Return (x, y) of the center of cell containing provided text 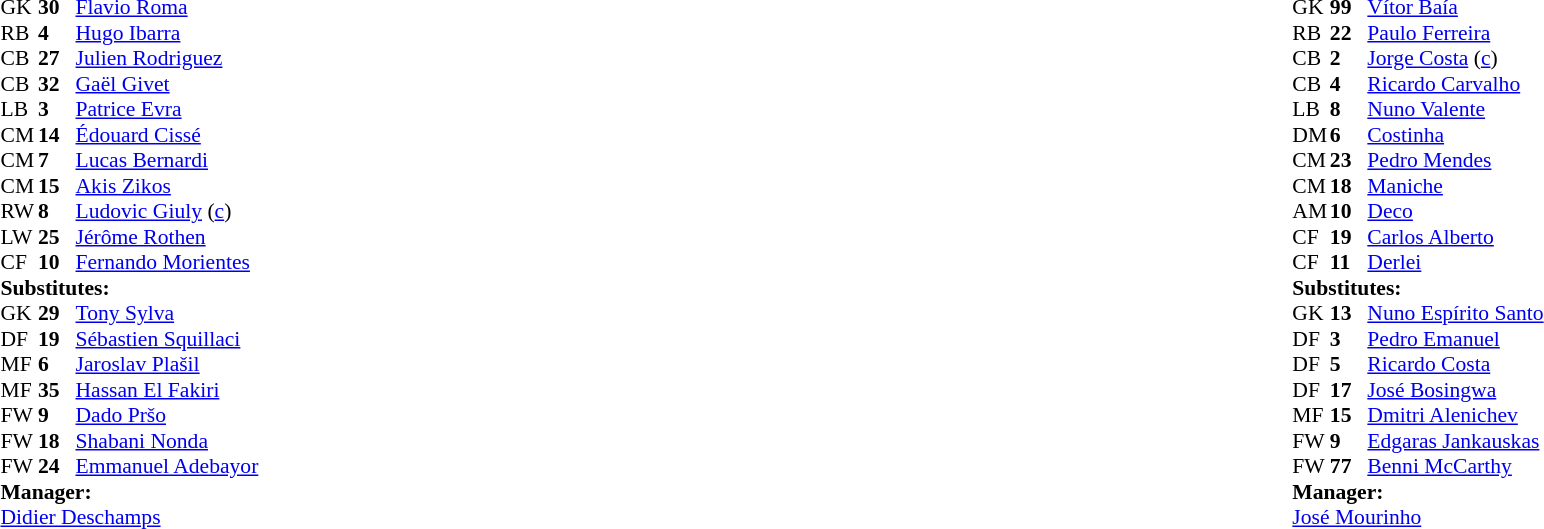
23 (1349, 161)
Lucas Bernardi (168, 161)
Akis Zikos (168, 186)
Gaël Givet (168, 84)
24 (57, 467)
2 (1349, 59)
11 (1349, 263)
Sébastien Squillaci (168, 339)
Carlos Alberto (1455, 237)
Hassan El Fakiri (168, 390)
Ricardo Carvalho (1455, 84)
32 (57, 84)
Dado Pršo (168, 415)
13 (1349, 313)
Ludovic Giuly (c) (168, 211)
25 (57, 237)
Pedro Emanuel (1455, 339)
14 (57, 135)
29 (57, 313)
Deco (1455, 211)
José Bosingwa (1455, 390)
Fernando Morientes (168, 263)
DM (1311, 135)
27 (57, 59)
Nuno Espírito Santo (1455, 313)
Nuno Valente (1455, 109)
Edgaras Jankauskas (1455, 441)
Emmanuel Adebayor (168, 467)
77 (1349, 467)
Édouard Cissé (168, 135)
Shabani Nonda (168, 441)
Dmitri Alenichev (1455, 415)
LW (19, 237)
AM (1311, 211)
Maniche (1455, 186)
Jaroslav Plašil (168, 365)
Ricardo Costa (1455, 365)
Patrice Evra (168, 109)
7 (57, 161)
Costinha (1455, 135)
Derlei (1455, 263)
Pedro Mendes (1455, 161)
22 (1349, 33)
5 (1349, 365)
Hugo Ibarra (168, 33)
Tony Sylva (168, 313)
Jérôme Rothen (168, 237)
Jorge Costa (c) (1455, 59)
35 (57, 390)
RW (19, 211)
17 (1349, 390)
Paulo Ferreira (1455, 33)
Julien Rodriguez (168, 59)
Benni McCarthy (1455, 467)
